For the text-containing cell, return its midpoint in (X, Y) coordinate format. 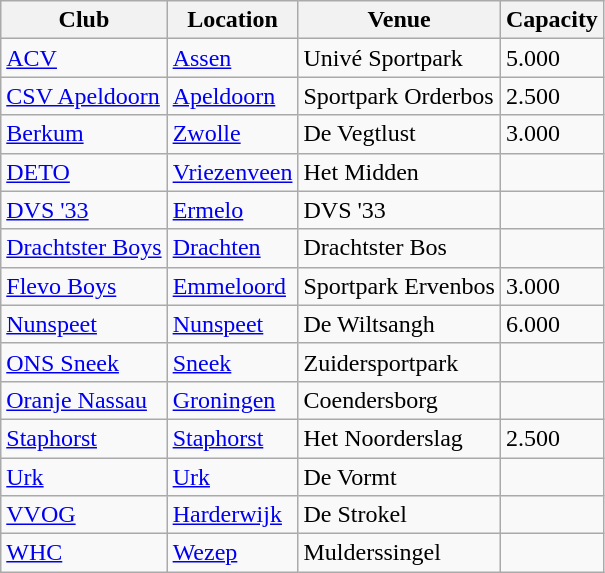
Sportpark Orderbos (399, 96)
DETO (84, 172)
WHC (84, 553)
De Vormt (399, 477)
De Wiltsangh (399, 324)
VVOG (84, 515)
Sneek (232, 362)
Univé Sportpark (399, 58)
Capacity (552, 20)
Sportpark Ervenbos (399, 286)
Het Midden (399, 172)
Ermelo (232, 210)
Vriezenveen (232, 172)
Emmeloord (232, 286)
Groningen (232, 400)
Zwolle (232, 134)
ACV (84, 58)
6.000 (552, 324)
Wezep (232, 553)
Flevo Boys (84, 286)
5.000 (552, 58)
Venue (399, 20)
Oranje Nassau (84, 400)
Apeldoorn (232, 96)
Club (84, 20)
Harderwijk (232, 515)
Drachten (232, 248)
Assen (232, 58)
Berkum (84, 134)
ONS Sneek (84, 362)
Drachtster Boys (84, 248)
Het Noorderslag (399, 438)
De Strokel (399, 515)
Zuidersportpark (399, 362)
Drachtster Bos (399, 248)
De Vegtlust (399, 134)
Coendersborg (399, 400)
CSV Apeldoorn (84, 96)
Mulderssingel (399, 553)
Location (232, 20)
